Return [X, Y] of the center of cell containing provided text 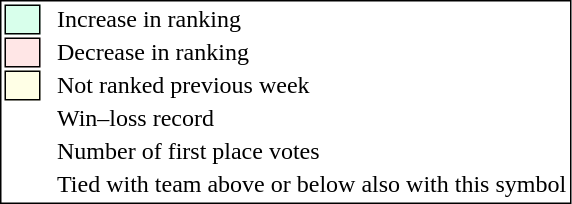
Increase in ranking [312, 19]
Number of first place votes [312, 151]
Tied with team above or below also with this symbol [312, 185]
Not ranked previous week [312, 85]
Win–loss record [312, 119]
Decrease in ranking [312, 53]
